Provide the [X, Y] coordinate of the cell's center where the given text is located.  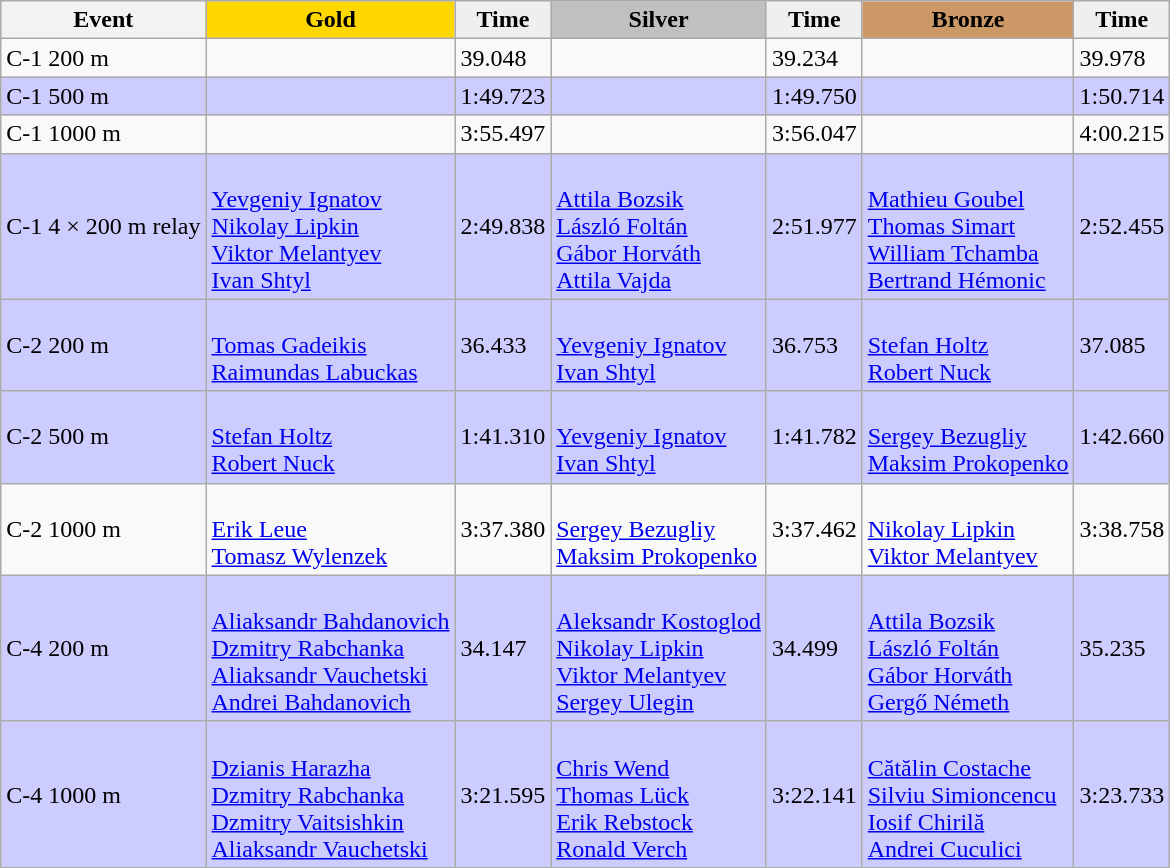
Dzianis HarazhaDzmitry RabchankaDzmitry VaitsishkinAliaksandr Vauchetski [330, 794]
2:52.455 [1122, 226]
1:49.723 [503, 96]
Aliaksandr BahdanovichDzmitry RabchankaAliaksandr VauchetskiAndrei Bahdanovich [330, 648]
1:41.782 [814, 437]
C-1 200 m [104, 58]
C-2 200 m [104, 345]
C-1 1000 m [104, 134]
37.085 [1122, 345]
C-2 1000 m [104, 529]
Tomas GadeikisRaimundas Labuckas [330, 345]
39.234 [814, 58]
Chris WendThomas LückErik RebstockRonald Verch [659, 794]
36.433 [503, 345]
Silver [659, 20]
3:37.462 [814, 529]
1:50.714 [1122, 96]
Erik LeueTomasz Wylenzek [330, 529]
3:56.047 [814, 134]
Nikolay LipkinViktor Melantyev [968, 529]
C-1 4 × 200 m relay [104, 226]
C-2 500 m [104, 437]
3:22.141 [814, 794]
35.235 [1122, 648]
39.978 [1122, 58]
Yevgeniy IgnatovNikolay LipkinViktor MelantyevIvan Shtyl [330, 226]
34.147 [503, 648]
3:23.733 [1122, 794]
Gold [330, 20]
2:49.838 [503, 226]
1:42.660 [1122, 437]
3:21.595 [503, 794]
1:49.750 [814, 96]
Attila BozsikLászló FoltánGábor HorváthGergő Németh [968, 648]
C-1 500 m [104, 96]
2:51.977 [814, 226]
3:37.380 [503, 529]
Bronze [968, 20]
Mathieu GoubelThomas SimartWilliam TchambaBertrand Hémonic [968, 226]
Aleksandr KostoglodNikolay LipkinViktor MelantyevSergey Ulegin [659, 648]
Cătălin CostacheSilviu SimioncencuIosif ChirilăAndrei Cuculici [968, 794]
34.499 [814, 648]
Attila BozsikLászló FoltánGábor HorváthAttila Vajda [659, 226]
4:00.215 [1122, 134]
3:38.758 [1122, 529]
3:55.497 [503, 134]
Event [104, 20]
C-4 1000 m [104, 794]
36.753 [814, 345]
39.048 [503, 58]
C-4 200 m [104, 648]
1:41.310 [503, 437]
